Return the (X, Y) coordinate for the center point of the cell that contains the specified text.  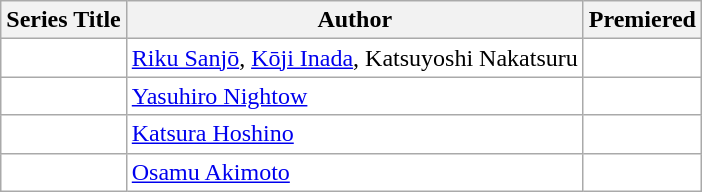
Katsura Hoshino (354, 134)
Osamu Akimoto (354, 172)
Premiered (642, 20)
Author (354, 20)
Yasuhiro Nightow (354, 96)
Series Title (64, 20)
Riku Sanjō, Kōji Inada, Katsuyoshi Nakatsuru (354, 58)
